Output the (x, y) coordinate of the center of the cell containing the given text.  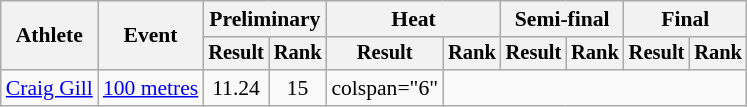
100 metres (150, 88)
Heat (413, 19)
Semi-final (562, 19)
15 (298, 88)
Athlete (50, 36)
Event (150, 36)
Final (686, 19)
Craig Gill (50, 88)
colspan="6" (384, 88)
Preliminary (264, 19)
11.24 (236, 88)
